Capture the cell that displays the provided text and extract its [x, y] central coordinate. 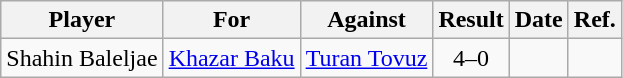
4–0 [471, 58]
Against [366, 20]
Ref. [594, 20]
Date [538, 20]
Turan Tovuz [366, 58]
Khazar Baku [232, 58]
Result [471, 20]
For [232, 20]
Player [82, 20]
Shahin Baleljae [82, 58]
